Search for the cell housing the specified text and yield its (x, y) center coordinate. 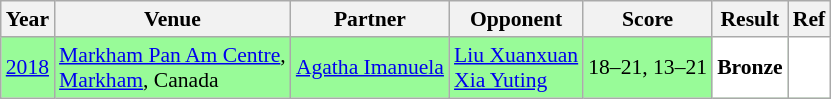
18–21, 13–21 (648, 68)
Liu Xuanxuan Xia Yuting (516, 68)
Opponent (516, 19)
Venue (172, 19)
Agatha Imanuela (370, 68)
Result (750, 19)
Score (648, 19)
Bronze (750, 68)
Partner (370, 19)
Year (28, 19)
2018 (28, 68)
Markham Pan Am Centre,Markham, Canada (172, 68)
Ref (809, 19)
